Output the (X, Y) coordinate of the center of the cell containing the given text.  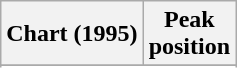
Peak position (189, 34)
Chart (1995) (72, 34)
